For the text-containing cell, return its midpoint in [x, y] coordinate format. 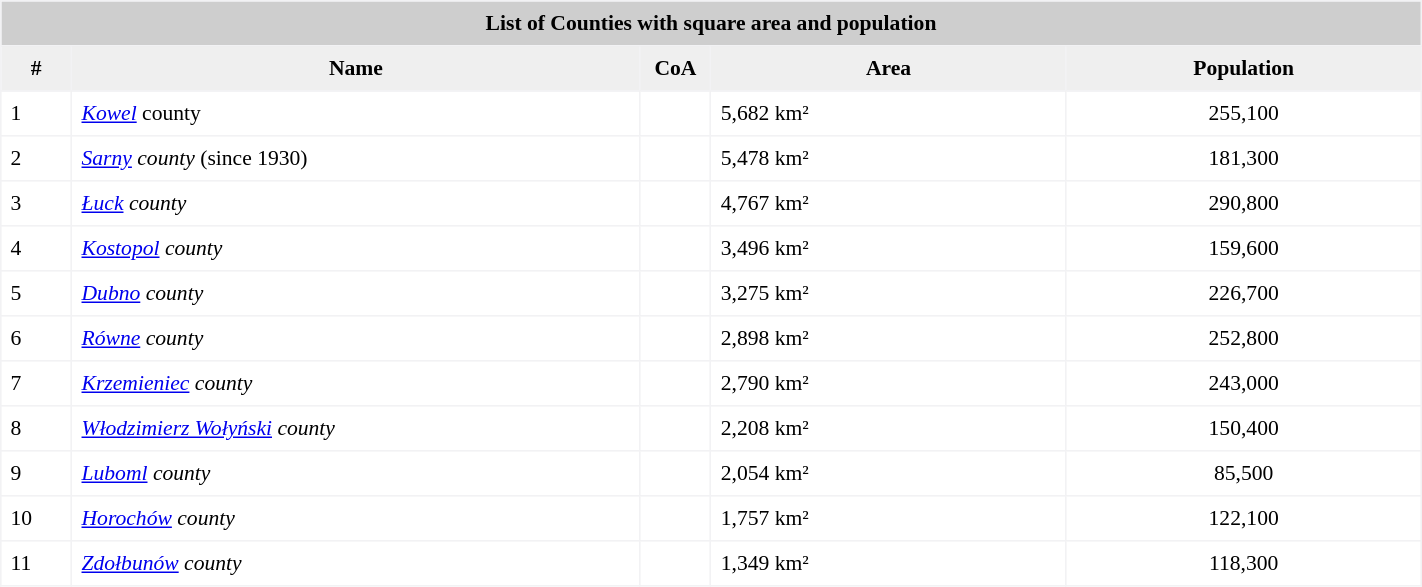
Name [356, 68]
5 [36, 294]
Łuck county [356, 204]
2,898 km² [888, 338]
5,478 km² [888, 158]
Równe county [356, 338]
Horochów county [356, 518]
8 [36, 428]
5,682 km² [888, 114]
252,800 [1244, 338]
List of Counties with square area and population [711, 24]
2,790 km² [888, 384]
243,000 [1244, 384]
122,100 [1244, 518]
4 [36, 248]
Zdołbunów county [356, 564]
2,054 km² [888, 474]
11 [36, 564]
Włodzimierz Wołyński county [356, 428]
Sarny county (since 1930) [356, 158]
Area [888, 68]
3 [36, 204]
3,275 km² [888, 294]
Luboml county [356, 474]
6 [36, 338]
1,349 km² [888, 564]
Dubno county [356, 294]
# [36, 68]
Kowel county [356, 114]
159,600 [1244, 248]
CoA [676, 68]
2,208 km² [888, 428]
1 [36, 114]
10 [36, 518]
9 [36, 474]
290,800 [1244, 204]
85,500 [1244, 474]
Krzemieniec county [356, 384]
3,496 km² [888, 248]
2 [36, 158]
150,400 [1244, 428]
Kostopol county [356, 248]
255,100 [1244, 114]
118,300 [1244, 564]
1,757 km² [888, 518]
181,300 [1244, 158]
Population [1244, 68]
4,767 km² [888, 204]
226,700 [1244, 294]
7 [36, 384]
